Output the (X, Y) coordinate of the center of the cell containing the given text.  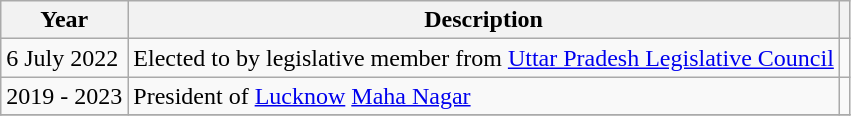
President of Lucknow Maha Nagar (484, 96)
2019 - 2023 (64, 96)
6 July 2022 (64, 58)
Elected to by legislative member from Uttar Pradesh Legislative Council (484, 58)
Year (64, 20)
Description (484, 20)
